Provide the [x, y] coordinate of the cell's center where the given text is located.  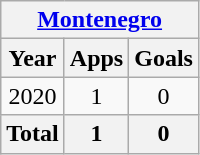
Goals [164, 58]
2020 [33, 96]
Year [33, 58]
Montenegro [100, 20]
Apps [96, 58]
Total [33, 134]
